From the cell containing the given text, extract its center point as [X, Y] coordinate. 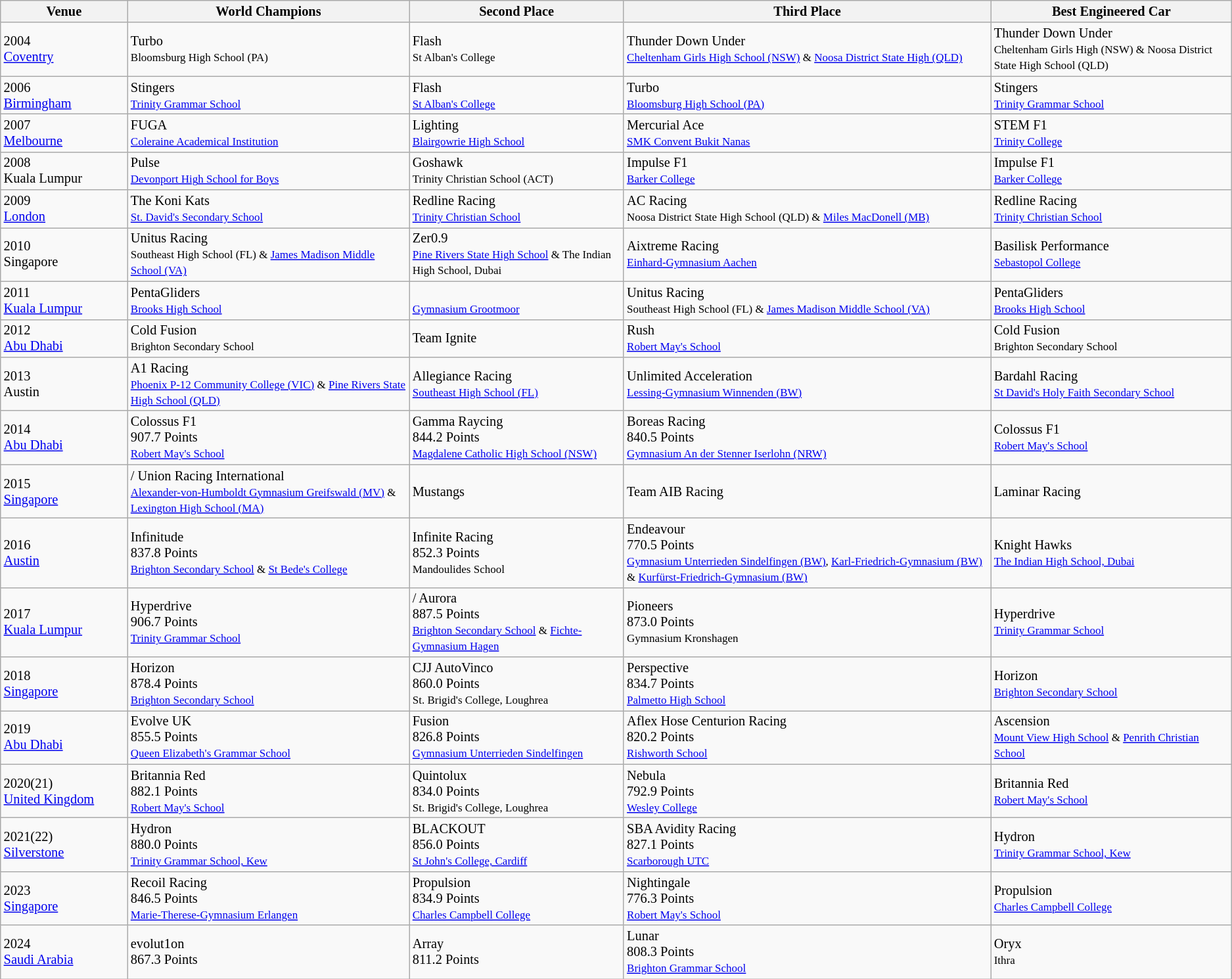
Evolve UK855.5 PointsQueen Elizabeth's Grammar School [268, 737]
Boreas Racing840.5 PointsGymnasium An der Stenner Iserlohn (NRW) [807, 438]
Basilisk PerformanceSebastopol College [1112, 254]
/ Union Racing InternationalAlexander-von-Humboldt Gymnasium Greifswald (MV) & Lexington High School (MA) [268, 491]
2009 London [64, 209]
Aflex Hose Centurion Racing820.2 PointsRishworth School [807, 737]
Mercurial AceSMK Convent Bukit Nanas [807, 133]
Thunder Down UnderCheltenham Girls High (NSW) & Noosa District State High School (QLD) [1112, 49]
Third Place [807, 11]
GoshawkTrinity Christian School (ACT) [516, 171]
Unlimited AccelerationLessing-Gymnasium Winnenden (BW) [807, 384]
AC RacingNoosa District State High School (QLD) & Miles MacDonell (MB) [807, 209]
Gamma Raycing844.2 PointsMagdalene Catholic High School (NSW) [516, 438]
Hyperdrive906.7 PointsTrinity Grammar School [268, 622]
HorizonBrighton Secondary School [1112, 684]
World Champions [268, 11]
STEM F1Trinity College [1112, 133]
BLACKOUT856.0 PointsSt John's College, Cardiff [516, 844]
Zer0.9Pine Rivers State High School & The Indian High School, Dubai [516, 254]
Infinitude837.8 PointsBrighton Secondary School & St Bede's College [268, 553]
Venue [64, 11]
2018 Singapore [64, 684]
2020(21) United Kingdom [64, 791]
LightingBlairgowrie High School [516, 133]
2021(22) Silverstone [64, 844]
Perspective834.7 PointsPalmetto High School [807, 684]
PropulsionCharles Campbell College [1112, 898]
Endeavour770.5 PointsGymnasium Unterrieden Sindelfingen (BW), Karl-Friedrich-Gymnasium (BW) & Kurfürst-Friedrich-Gymnasium (BW) [807, 553]
Bardahl RacingSt David's Holy Faith Secondary School [1112, 384]
Lunar808.3 PointsBrighton Grammar School [807, 952]
Knight HawksThe Indian High School, Dubai [1112, 553]
Array811.2 Points [516, 952]
Recoil Racing846.5 PointsMarie-Therese-Gymnasium Erlangen [268, 898]
HydronTrinity Grammar School, Kew [1112, 844]
Infinite Racing852.3 PointsMandoulides School [516, 553]
Allegiance RacingSoutheast High School (FL) [516, 384]
Britannia Red882.1 PointsRobert May's School [268, 791]
Colossus F1907.7 PointsRobert May's School [268, 438]
Thunder Down UnderCheltenham Girls High School (NSW) & Noosa District State High (QLD) [807, 49]
AscensionMount View High School & Penrith Christian School [1112, 737]
2013 Austin [64, 384]
2017 Kuala Lumpur [64, 622]
Horizon878.4 PointsBrighton Secondary School [268, 684]
2004 Coventry [64, 49]
/ Aurora887.5 PointsBrighton Secondary School & Fichte-Gymnasium Hagen [516, 622]
FUGAColeraine Academical Institution [268, 133]
Best Engineered Car [1112, 11]
2019 Abu Dhabi [64, 737]
Aixtreme RacingEinhard-Gymnasium Aachen [807, 254]
Second Place [516, 11]
2007 Melbourne [64, 133]
Mustangs [516, 491]
Pioneers873.0 PointsGymnasium Kronshagen [807, 622]
PulseDevonport High School for Boys [268, 171]
Fusion826.8 PointsGymnasium Unterrieden Sindelfingen [516, 737]
Gymnasium Grootmoor [516, 300]
Britannia RedRobert May's School [1112, 791]
2024 Saudi Arabia [64, 952]
Propulsion834.9 PointsCharles Campbell College [516, 898]
evolut1on867.3 Points [268, 952]
Colossus F1Robert May's School [1112, 438]
2012 Abu Dhabi [64, 338]
Nebula792.9 PointsWesley College [807, 791]
CJJ AutoVinco860.0 PointsSt. Brigid's College, Loughrea [516, 684]
2023 Singapore [64, 898]
A1 RacingPhoenix P-12 Community College (VIC) & Pine Rivers State High School (QLD) [268, 384]
2010 Singapore [64, 254]
Laminar Racing [1112, 491]
2008 Kuala Lumpur [64, 171]
Team AIB Racing [807, 491]
Quintolux834.0 PointsSt. Brigid's College, Loughrea [516, 791]
OryxIthra [1112, 952]
Team Ignite [516, 338]
Hydron880.0 PointsTrinity Grammar School, Kew [268, 844]
SBA Avidity Racing827.1 PointsScarborough UTC [807, 844]
The Koni KatsSt. David's Secondary School [268, 209]
Rush Robert May's School [807, 338]
Nightingale776.3 PointsRobert May's School [807, 898]
2016 Austin [64, 553]
2014 Abu Dhabi [64, 438]
2006 Birmingham [64, 95]
2011 Kuala Lumpur [64, 300]
2015 Singapore [64, 491]
HyperdriveTrinity Grammar School [1112, 622]
